Extract the [x, y] coordinate from the center of the cell holding the provided text.  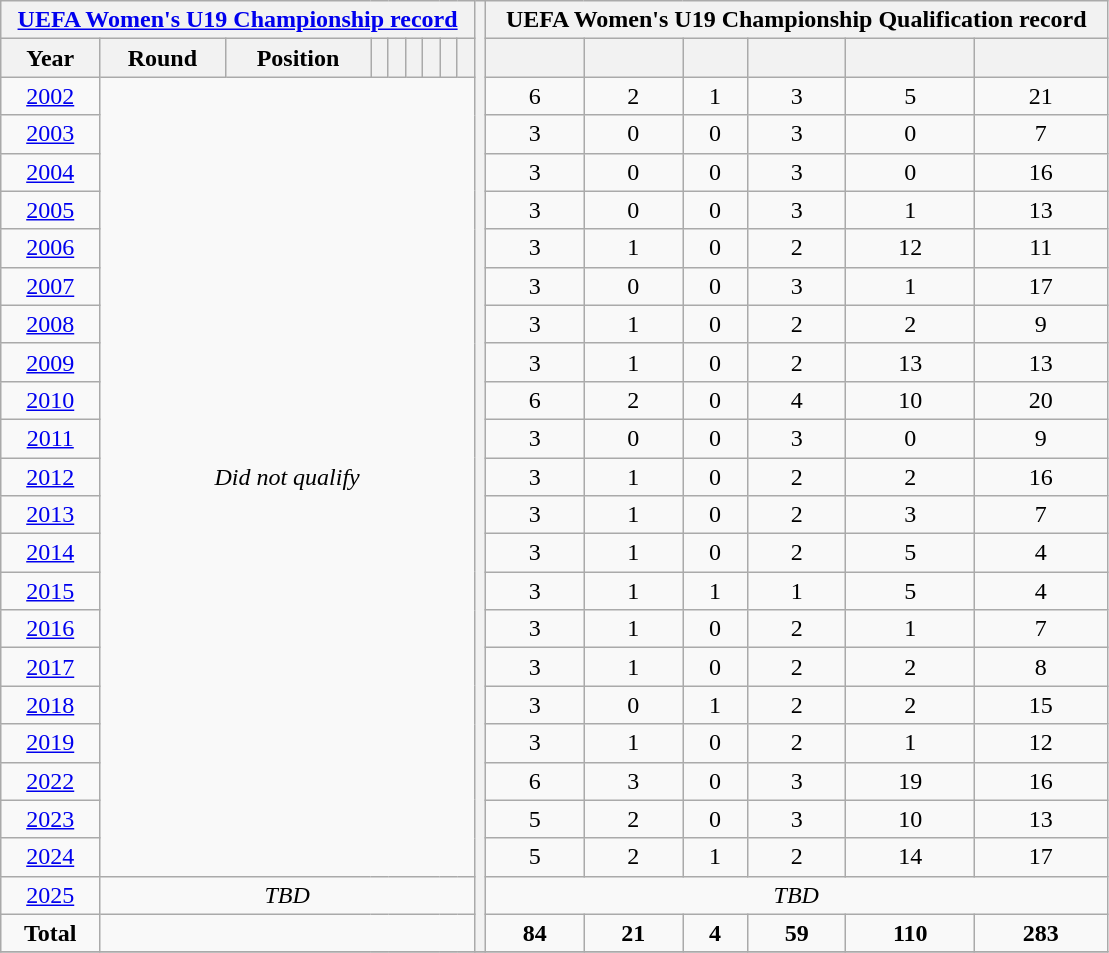
2022 [50, 781]
15 [1041, 705]
2023 [50, 819]
2007 [50, 286]
2009 [50, 362]
Year [50, 58]
20 [1041, 400]
2024 [50, 857]
Did not qualify [288, 476]
19 [910, 781]
2003 [50, 134]
8 [1041, 667]
2025 [50, 895]
Round [162, 58]
2018 [50, 705]
UEFA Women's U19 Championship Qualification record [796, 20]
2010 [50, 400]
14 [910, 857]
84 [536, 933]
Position [298, 58]
2014 [50, 553]
2017 [50, 667]
2012 [50, 477]
2005 [50, 210]
2019 [50, 743]
Total [50, 933]
110 [910, 933]
2011 [50, 438]
2002 [50, 96]
UEFA Women's U19 Championship record [238, 20]
283 [1041, 933]
2013 [50, 515]
2008 [50, 324]
2006 [50, 248]
2016 [50, 629]
11 [1041, 248]
2015 [50, 591]
59 [796, 933]
2004 [50, 172]
